Search for the cell housing the specified text and yield its [x, y] center coordinate. 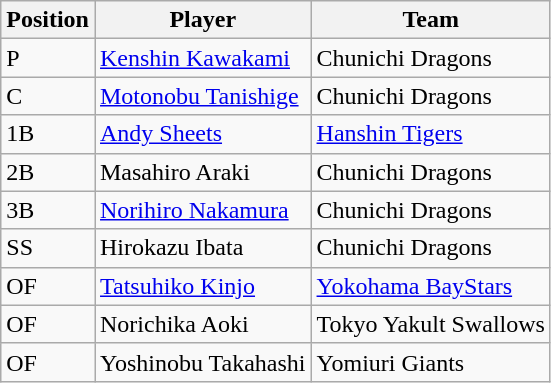
Yoshinobu Takahashi [202, 362]
SS [48, 248]
Player [202, 20]
Masahiro Araki [202, 172]
Hanshin Tigers [430, 134]
Yomiuri Giants [430, 362]
Norihiro Nakamura [202, 210]
Motonobu Tanishige [202, 96]
Team [430, 20]
Norichika Aoki [202, 324]
Tokyo Yakult Swallows [430, 324]
Tatsuhiko Kinjo [202, 286]
2B [48, 172]
P [48, 58]
Yokohama BayStars [430, 286]
Position [48, 20]
C [48, 96]
3B [48, 210]
Andy Sheets [202, 134]
1B [48, 134]
Hirokazu Ibata [202, 248]
Kenshin Kawakami [202, 58]
